Search for the cell housing the specified text and yield its (X, Y) center coordinate. 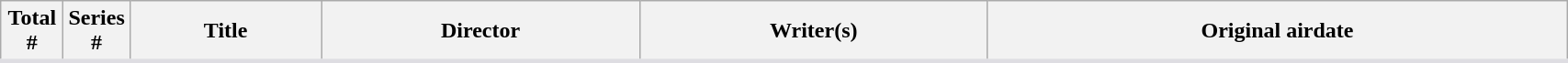
Original airdate (1277, 31)
Title (226, 31)
Director (480, 31)
Total# (32, 31)
Writer(s) (814, 31)
Series# (96, 31)
